Return the (X, Y) coordinate for the center point of the cell that contains the specified text.  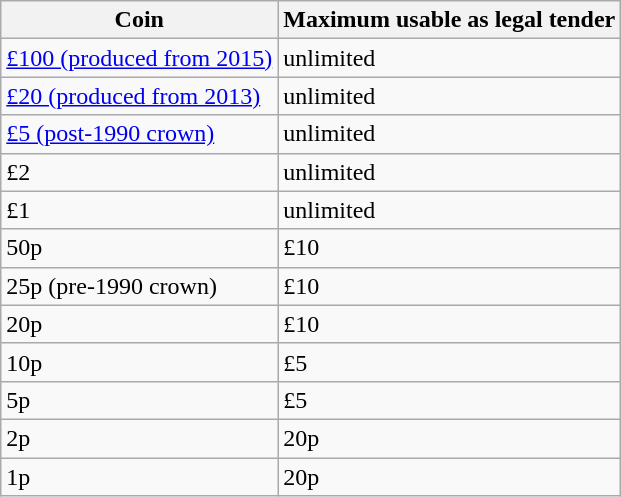
Maximum usable as legal tender (450, 20)
50p (140, 248)
5p (140, 400)
£5 (post-1990 crown) (140, 134)
Coin (140, 20)
25p (pre-1990 crown) (140, 286)
£2 (140, 172)
10p (140, 362)
1p (140, 477)
£100 (produced from 2015) (140, 58)
£20 (produced from 2013) (140, 96)
2p (140, 438)
£1 (140, 210)
